Return the [x, y] coordinate for the center point of the cell that contains the specified text.  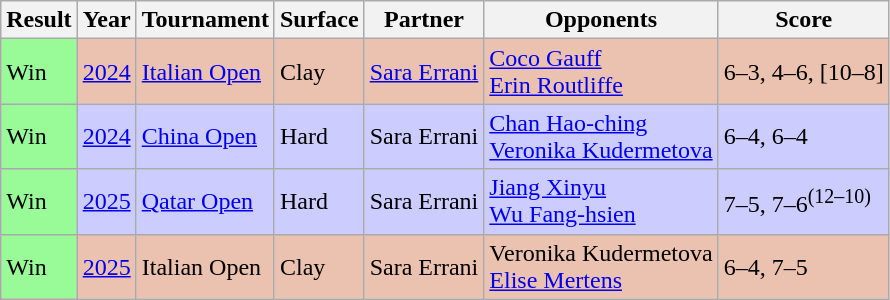
Tournament [205, 20]
6–4, 6–4 [804, 136]
Partner [424, 20]
Coco Gauff Erin Routliffe [601, 72]
Chan Hao-ching Veronika Kudermetova [601, 136]
Result [39, 20]
Jiang Xinyu Wu Fang-hsien [601, 202]
Surface [319, 20]
6–3, 4–6, [10–8] [804, 72]
6–4, 7–5 [804, 266]
Score [804, 20]
Year [106, 20]
7–5, 7–6(12–10) [804, 202]
Veronika Kudermetova Elise Mertens [601, 266]
China Open [205, 136]
Qatar Open [205, 202]
Opponents [601, 20]
